Determine the [x, y] coordinate at the center of the cell enclosing the given text.  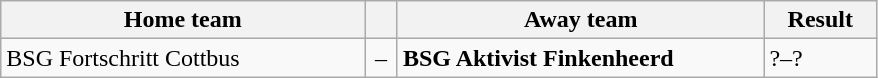
Home team [183, 20]
BSG Fortschritt Cottbus [183, 58]
– [382, 58]
Result [820, 20]
Away team [580, 20]
BSG Aktivist Finkenheerd [580, 58]
?–? [820, 58]
